Detect which cell encompasses the target text, then output its (X, Y) center coordinate. 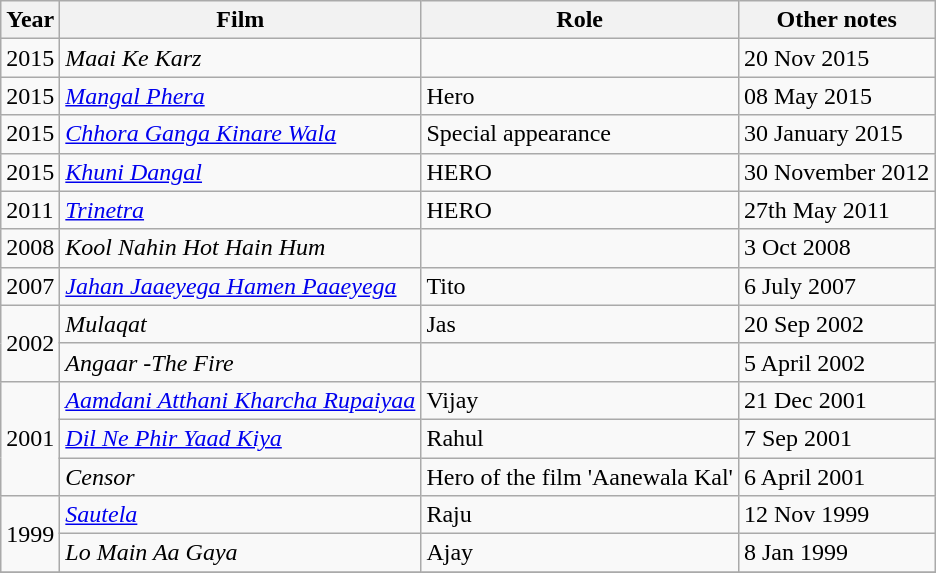
Dil Ne Phir Yaad Kiya (240, 438)
Hero (580, 96)
30 November 2012 (836, 172)
7 Sep 2001 (836, 438)
2011 (30, 210)
Khuni Dangal (240, 172)
Chhora Ganga Kinare Wala (240, 134)
12 Nov 1999 (836, 515)
Hero of the film 'Aanewala Kal' (580, 477)
Sautela (240, 515)
Kool Nahin Hot Hain Hum (240, 248)
Other notes (836, 20)
Maai Ke Karz (240, 58)
2002 (30, 343)
Vijay (580, 400)
1999 (30, 534)
Mangal Phera (240, 96)
Ajay (580, 553)
Tito (580, 286)
6 April 2001 (836, 477)
Censor (240, 477)
Aamdani Atthani Kharcha Rupaiyaa (240, 400)
30 January 2015 (836, 134)
08 May 2015 (836, 96)
Rahul (580, 438)
Raju (580, 515)
Jas (580, 324)
20 Sep 2002 (836, 324)
Film (240, 20)
Year (30, 20)
2007 (30, 286)
5 April 2002 (836, 362)
3 Oct 2008 (836, 248)
21 Dec 2001 (836, 400)
2008 (30, 248)
Role (580, 20)
Trinetra (240, 210)
Mulaqat (240, 324)
6 July 2007 (836, 286)
27th May 2011 (836, 210)
Angaar -The Fire (240, 362)
Jahan Jaaeyega Hamen Paaeyega (240, 286)
2001 (30, 438)
Lo Main Aa Gaya (240, 553)
8 Jan 1999 (836, 553)
20 Nov 2015 (836, 58)
Special appearance (580, 134)
